From the cell containing the given text, extract its center point as [X, Y] coordinate. 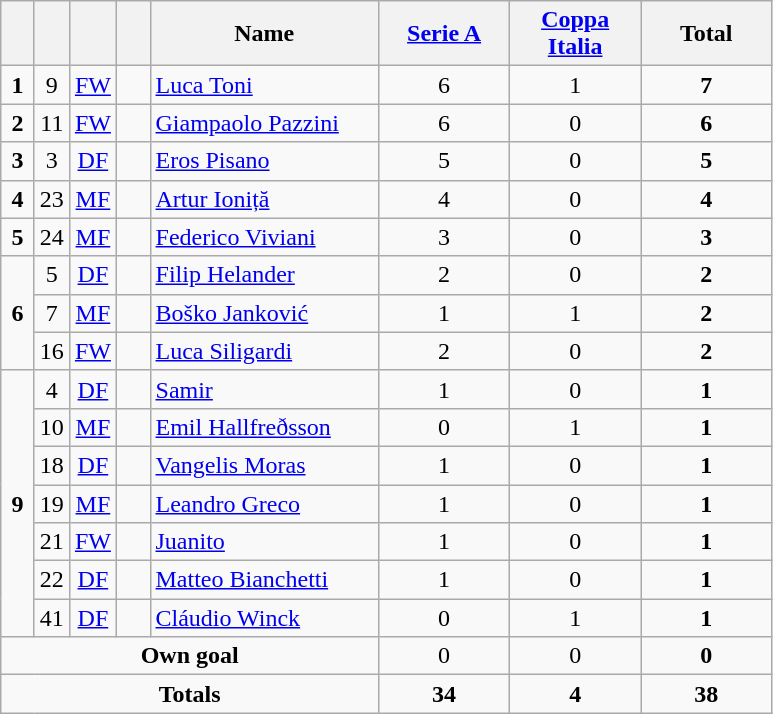
21 [52, 542]
Totals [190, 694]
Own goal [190, 656]
22 [52, 580]
41 [52, 618]
Name [264, 34]
Leandro Greco [264, 503]
Filip Helander [264, 275]
24 [52, 237]
11 [52, 123]
Serie A [444, 34]
23 [52, 199]
38 [706, 694]
Boško Janković [264, 313]
Vangelis Moras [264, 465]
Giampaolo Pazzini [264, 123]
Matteo Bianchetti [264, 580]
18 [52, 465]
Coppa Italia [576, 34]
Luca Siligardi [264, 351]
Emil Hallfreðsson [264, 427]
10 [52, 427]
Juanito [264, 542]
16 [52, 351]
34 [444, 694]
Federico Viviani [264, 237]
Artur Ioniță [264, 199]
Cláudio Winck [264, 618]
Samir [264, 389]
Total [706, 34]
Luca Toni [264, 85]
Eros Pisano [264, 161]
19 [52, 503]
